Provide the [X, Y] coordinate of the cell's center where the given text is located.  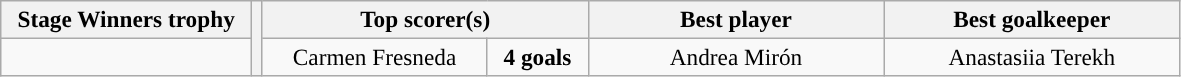
Top scorer(s) [425, 19]
Best goalkeeper [1032, 19]
Best player [736, 19]
Carmen Fresneda [374, 57]
Anastasiia Terekh [1032, 57]
Andrea Mirón [736, 57]
Stage Winners trophy [126, 19]
4 goals [538, 57]
